Locate the cell with the specified text and output its [X, Y] center coordinate. 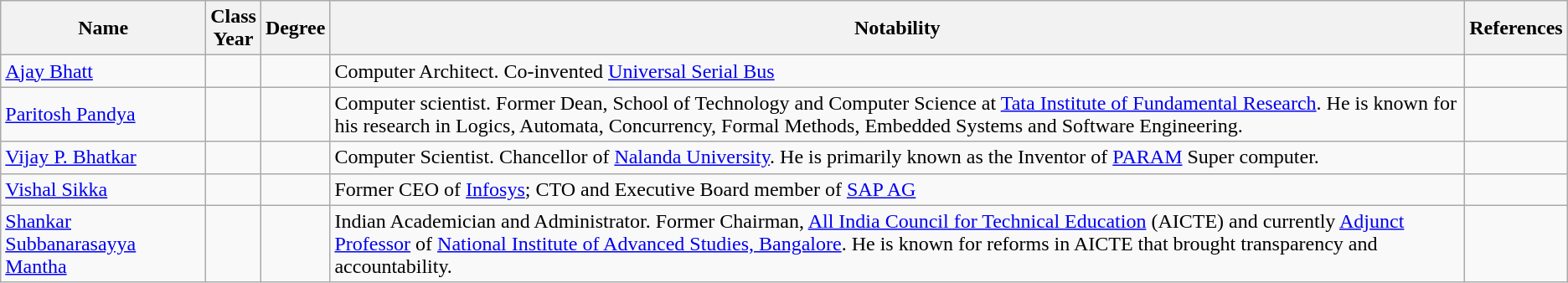
ClassYear [234, 28]
Degree [295, 28]
Vishal Sikka [104, 189]
Paritosh Pandya [104, 114]
Computer Architect. Co-invented Universal Serial Bus [898, 71]
Former CEO of Infosys; CTO and Executive Board member of SAP AG [898, 189]
References [1516, 28]
Computer Scientist. Chancellor of Nalanda University. He is primarily known as the Inventor of PARAM Super computer. [898, 157]
Ajay Bhatt [104, 71]
Shankar Subbanarasayya Mantha [104, 244]
Notability [898, 28]
Vijay P. Bhatkar [104, 157]
Name [104, 28]
